Output the [x, y] coordinate of the center of the cell containing the given text.  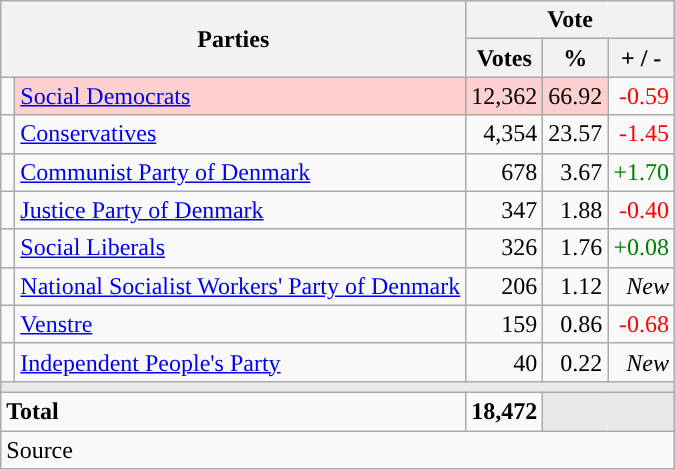
1.88 [576, 210]
% [576, 58]
3.67 [576, 172]
206 [504, 286]
Justice Party of Denmark [240, 210]
-0.40 [642, 210]
159 [504, 324]
-0.68 [642, 324]
1.12 [576, 286]
+0.08 [642, 248]
1.76 [576, 248]
+1.70 [642, 172]
Source [338, 449]
347 [504, 210]
Social Democrats [240, 96]
+ / - [642, 58]
Vote [570, 20]
Social Liberals [240, 248]
4,354 [504, 134]
Independent People's Party [240, 362]
326 [504, 248]
Total [234, 411]
0.86 [576, 324]
23.57 [576, 134]
Communist Party of Denmark [240, 172]
-1.45 [642, 134]
Votes [504, 58]
18,472 [504, 411]
Parties [234, 39]
National Socialist Workers' Party of Denmark [240, 286]
Conservatives [240, 134]
12,362 [504, 96]
40 [504, 362]
Venstre [240, 324]
0.22 [576, 362]
66.92 [576, 96]
-0.59 [642, 96]
678 [504, 172]
